Determine the (x, y) coordinate at the center of the cell enclosing the given text.  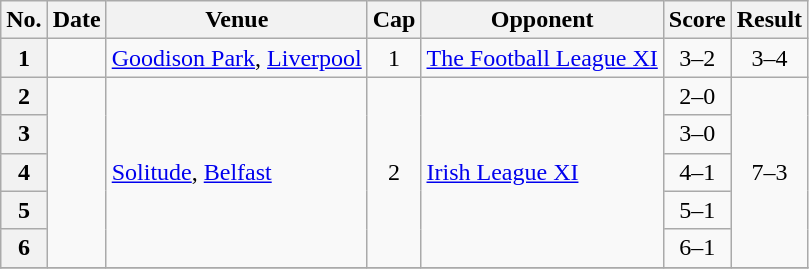
Cap (394, 20)
3–0 (697, 134)
3–4 (769, 58)
Solitude, Belfast (236, 172)
4–1 (697, 172)
Opponent (542, 20)
Result (769, 20)
2–0 (697, 96)
3–2 (697, 58)
7–3 (769, 172)
Goodison Park, Liverpool (236, 58)
Date (76, 20)
No. (24, 20)
6–1 (697, 248)
6 (24, 248)
Venue (236, 20)
5–1 (697, 210)
5 (24, 210)
4 (24, 172)
Score (697, 20)
3 (24, 134)
Irish League XI (542, 172)
The Football League XI (542, 58)
